Scan for the cell matching the given text and deliver its (X, Y) coordinate at center. 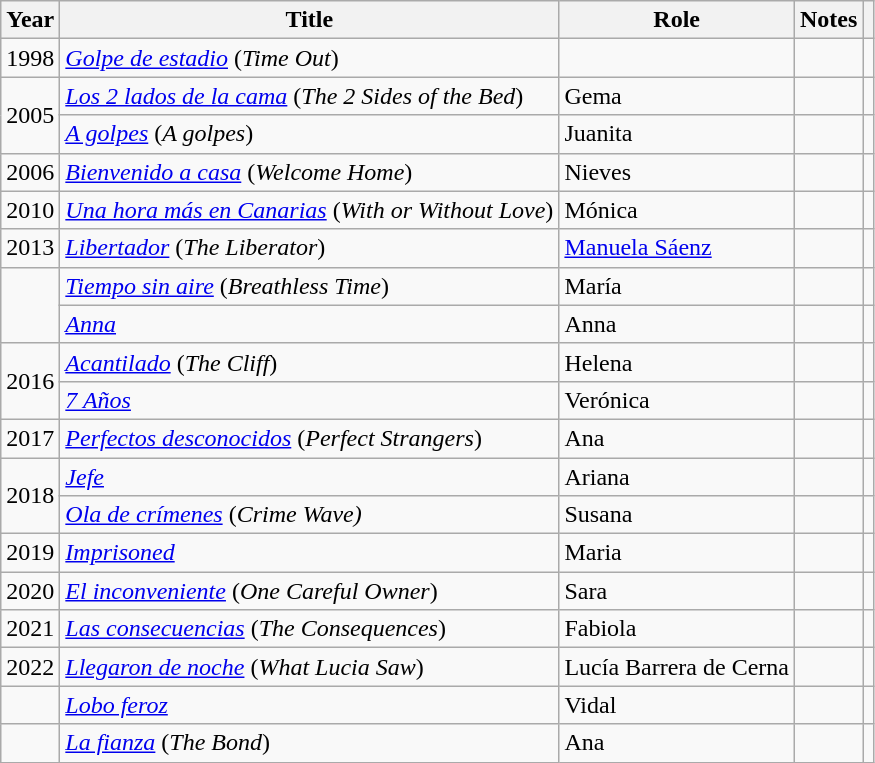
7 Años (310, 400)
Llegaron de noche (What Lucia Saw) (310, 667)
Mónica (677, 210)
Sara (677, 591)
Helena (677, 362)
Ola de crímenes (Crime Wave) (310, 515)
2010 (30, 210)
Las consecuencias (The Consequences) (310, 629)
1998 (30, 58)
Juanita (677, 134)
Perfectos desconocidos (Perfect Strangers) (310, 438)
Lucía Barrera de Cerna (677, 667)
Vidal (677, 705)
Susana (677, 515)
Verónica (677, 400)
Imprisoned (310, 553)
Nieves (677, 172)
2017 (30, 438)
Jefe (310, 477)
Role (677, 20)
Bienvenido a casa (Welcome Home) (310, 172)
2016 (30, 381)
El inconveniente (One Careful Owner) (310, 591)
Ariana (677, 477)
Fabiola (677, 629)
A golpes (A golpes) (310, 134)
2005 (30, 115)
2013 (30, 248)
Tiempo sin aire (Breathless Time) (310, 286)
Year (30, 20)
Gema (677, 96)
Manuela Sáenz (677, 248)
2018 (30, 496)
2006 (30, 172)
2022 (30, 667)
Una hora más en Canarias (With or Without Love) (310, 210)
Notes (828, 20)
2019 (30, 553)
Title (310, 20)
Los 2 lados de la cama (The 2 Sides of the Bed) (310, 96)
La fianza (The Bond) (310, 743)
2021 (30, 629)
Acantilado (The Cliff) (310, 362)
Lobo feroz (310, 705)
María (677, 286)
Golpe de estadio (Time Out) (310, 58)
2020 (30, 591)
Libertador (The Liberator) (310, 248)
Maria (677, 553)
